Find where the given text appears and provide that cell's center as [X, Y] coordinate. 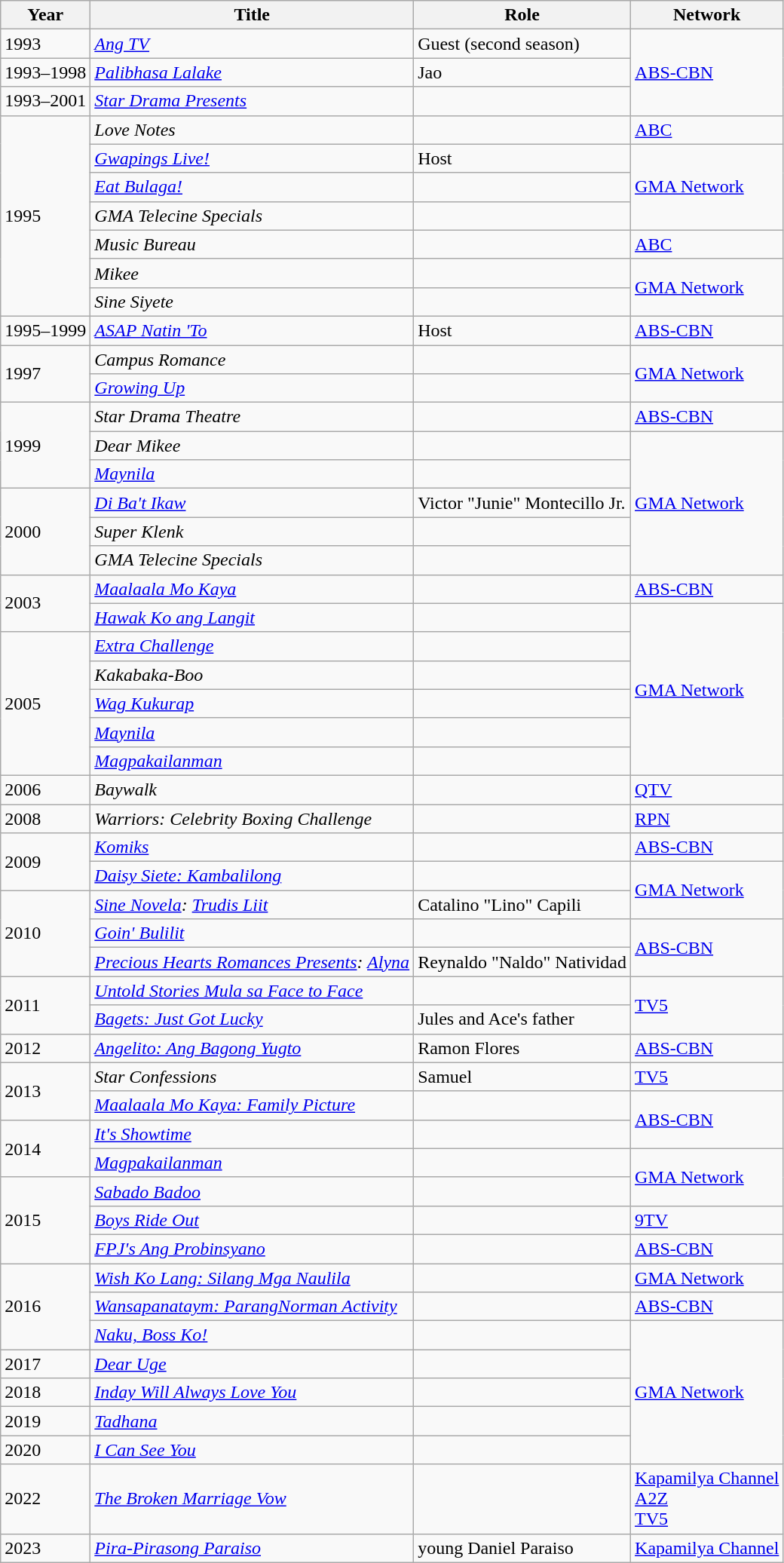
2020 [45, 1450]
Boys Ride Out [252, 1220]
Extra Challenge [252, 646]
Bagets: Just Got Lucky [252, 1019]
2015 [45, 1220]
2009 [45, 862]
Sine Novela: Trudis Liit [252, 905]
2000 [45, 532]
1995 [45, 216]
Angelito: Ang Bagong Yugto [252, 1048]
Ang TV [252, 44]
Star Confessions [252, 1077]
Tadhana [252, 1421]
Maalaala Mo Kaya [252, 589]
2012 [45, 1048]
Ramon Flores [522, 1048]
Sine Siyete [252, 302]
Reynaldo "Naldo" Natividad [522, 962]
QTV [707, 789]
The Broken Marriage Vow [252, 1499]
Naku, Boss Ko! [252, 1335]
young Daniel Paraiso [522, 1548]
2023 [45, 1548]
It's Showtime [252, 1134]
ASAP Natin 'To [252, 330]
Wish Ko Lang: Silang Mga Naulila [252, 1278]
Goin' Bulilit [252, 933]
Kapamilya Channel [707, 1548]
1993 [45, 44]
Maalaala Mo Kaya: Family Picture [252, 1105]
Samuel [522, 1077]
Precious Hearts Romances Presents: Alyna [252, 962]
Di Ba't Ikaw [252, 503]
Love Notes [252, 130]
1999 [45, 446]
Wag Kukurap [252, 703]
1993–1998 [45, 72]
Warriors: Celebrity Boxing Challenge [252, 818]
9TV [707, 1220]
Guest (second season) [522, 44]
Catalino "Lino" Capili [522, 905]
2019 [45, 1421]
2022 [45, 1499]
Growing Up [252, 388]
2016 [45, 1307]
2013 [45, 1091]
Eat Bulaga! [252, 187]
Music Bureau [252, 244]
Gwapings Live! [252, 158]
Wansapanataym: ParangNorman Activity [252, 1307]
2014 [45, 1148]
Super Klenk [252, 532]
Palibhasa Lalake [252, 72]
Inday Will Always Love You [252, 1393]
Hawak Ko ang Langit [252, 618]
2003 [45, 603]
2005 [45, 703]
2011 [45, 1005]
2008 [45, 818]
2017 [45, 1364]
Year [45, 15]
Jules and Ace's father [522, 1019]
Kapamilya ChannelA2ZTV5 [707, 1499]
2010 [45, 933]
Komiks [252, 847]
2006 [45, 789]
Title [252, 15]
Untold Stories Mula sa Face to Face [252, 991]
Dear Uge [252, 1364]
Mikee [252, 273]
Campus Romance [252, 360]
Pira-Pirasong Paraiso [252, 1548]
Dear Mikee [252, 446]
Daisy Siete: Kambalilong [252, 876]
Kakabaka-Boo [252, 675]
1997 [45, 374]
Jao [522, 72]
RPN [707, 818]
1993–2001 [45, 101]
1995–1999 [45, 330]
Sabado Badoo [252, 1191]
Role [522, 15]
Network [707, 15]
Victor "Junie" Montecillo Jr. [522, 503]
Star Drama Presents [252, 101]
Star Drama Theatre [252, 417]
FPJ's Ang Probinsyano [252, 1249]
Baywalk [252, 789]
2018 [45, 1393]
I Can See You [252, 1450]
